Identify which cell holds the provided text, then report its (x, y) central coordinate. 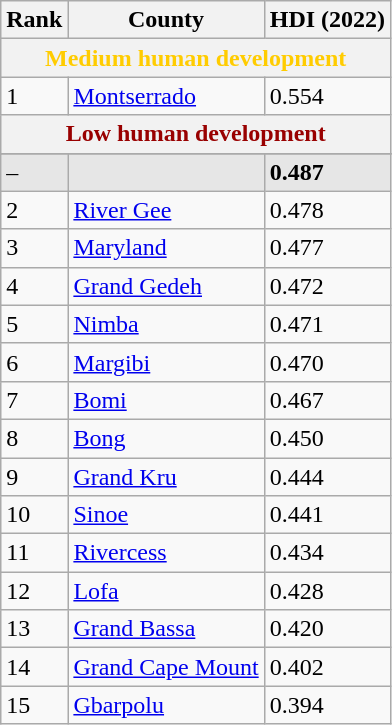
HDI (2022) (327, 20)
Medium human development (196, 58)
6 (34, 362)
County (166, 20)
11 (34, 553)
0.472 (327, 286)
8 (34, 438)
2 (34, 210)
Low human development (196, 134)
0.478 (327, 210)
0.428 (327, 591)
12 (34, 591)
Grand Kru (166, 477)
Grand Cape Mount (166, 667)
14 (34, 667)
0.434 (327, 553)
0.450 (327, 438)
10 (34, 515)
Sinoe (166, 515)
– (34, 172)
0.394 (327, 705)
Rivercess (166, 553)
Nimba (166, 324)
13 (34, 629)
0.471 (327, 324)
7 (34, 400)
Grand Gedeh (166, 286)
Grand Bassa (166, 629)
9 (34, 477)
0.477 (327, 248)
1 (34, 96)
Bong (166, 438)
3 (34, 248)
0.487 (327, 172)
Lofa (166, 591)
0.420 (327, 629)
River Gee (166, 210)
15 (34, 705)
5 (34, 324)
0.467 (327, 400)
Rank (34, 20)
0.402 (327, 667)
0.441 (327, 515)
0.554 (327, 96)
Maryland (166, 248)
Margibi (166, 362)
0.470 (327, 362)
Montserrado (166, 96)
0.444 (327, 477)
Bomi (166, 400)
4 (34, 286)
Gbarpolu (166, 705)
